Locate the cell with the specified text and output its [x, y] center coordinate. 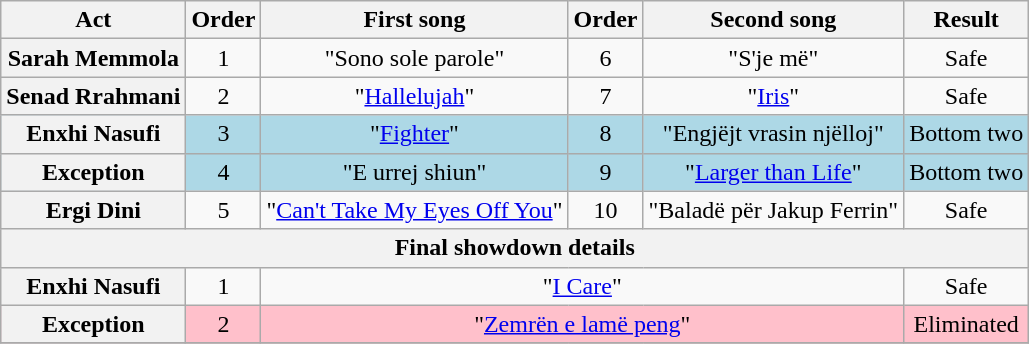
"Engjëjt vrasin njëlloj" [774, 134]
Final showdown details [515, 248]
10 [606, 210]
"E urrej shiun" [414, 172]
Ergi Dini [94, 210]
9 [606, 172]
Act [94, 20]
"S'je më" [774, 58]
4 [224, 172]
5 [224, 210]
6 [606, 58]
"Iris" [774, 96]
3 [224, 134]
"Larger than Life" [774, 172]
"Fighter" [414, 134]
First song [414, 20]
"Hallelujah" [414, 96]
"Baladë për Jakup Ferrin" [774, 210]
"Can't Take My Eyes Off You" [414, 210]
Second song [774, 20]
8 [606, 134]
Result [966, 20]
7 [606, 96]
"Zemrën e lamë peng" [582, 324]
Senad Rrahmani [94, 96]
"I Care" [582, 286]
"Sono sole parole" [414, 58]
Eliminated [966, 324]
Sarah Memmola [94, 58]
